Extract the (X, Y) coordinate from the center of the cell holding the provided text.  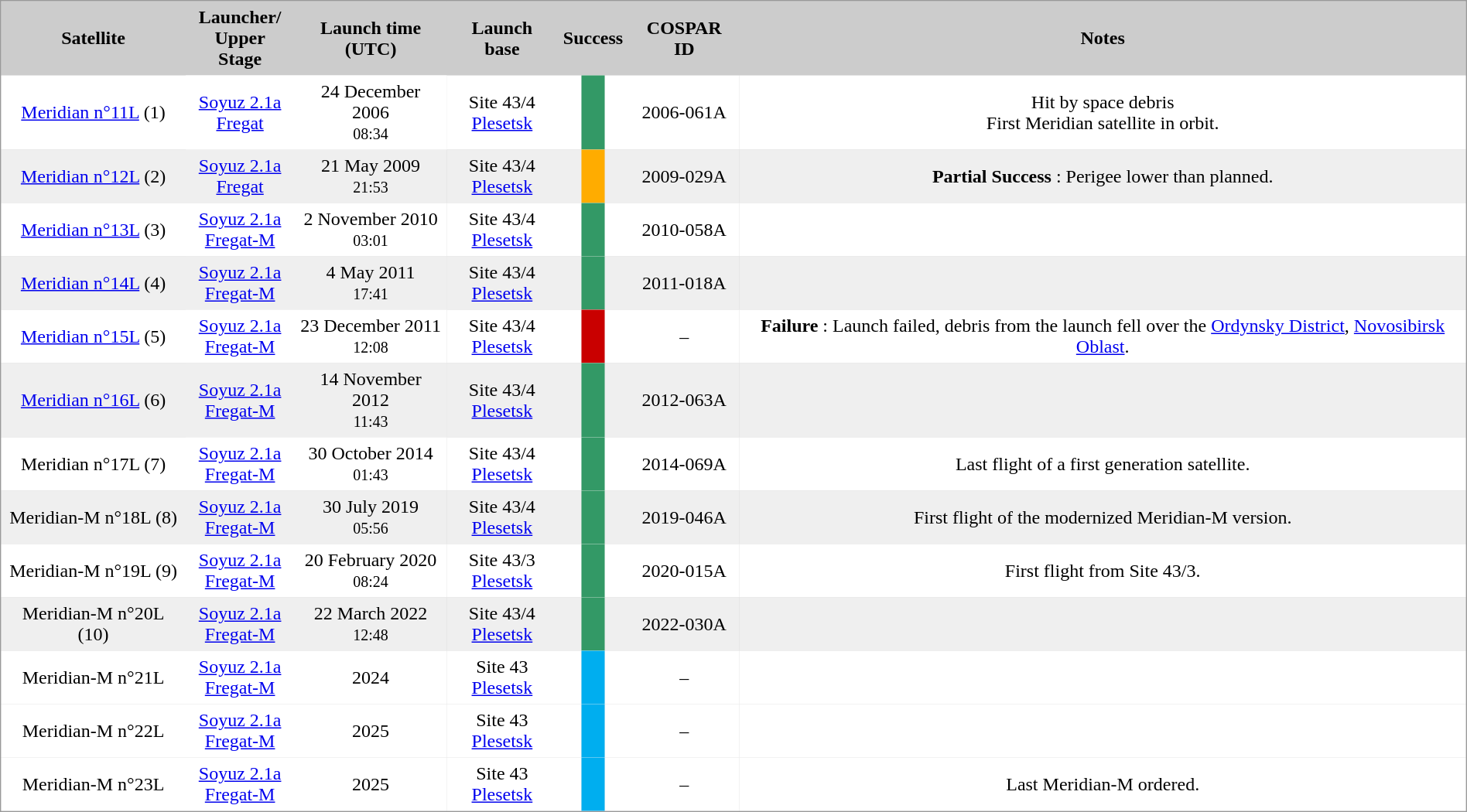
30 July 201905:56 (371, 517)
20 February 202008:24 (371, 571)
2024 (371, 677)
Notes (1103, 39)
2014-069A (684, 464)
21 May 200921:53 (371, 176)
Last Meridian-M ordered. (1103, 784)
23 December 201112:08 (371, 336)
Meridian n°17L (7) (94, 464)
30 October 201401:43 (371, 464)
Meridian n°16L (6) (94, 401)
Failure : Launch failed, debris from the launch fell over the Ordynsky District, Novosibirsk Oblast. (1103, 336)
Last flight of a first generation satellite. (1103, 464)
2012-063A (684, 401)
2009-029A (684, 176)
Meridian-M n°18L (8) (94, 517)
22 March 202212:48 (371, 623)
Launch time(UTC) (371, 39)
4 May 201117:41 (371, 283)
First flight from Site 43/3. (1103, 571)
2006-061A (684, 113)
Meridian n°12L (2) (94, 176)
Meridian-M n°23L (94, 784)
COSPAR ID (684, 39)
Satellite (94, 39)
Site 43/3Plesetsk (501, 571)
2010-058A (684, 229)
Meridian n°13L (3) (94, 229)
Meridian-M n°20L (10) (94, 623)
Meridian n°15L (5) (94, 336)
24 December 200608:34 (371, 113)
2020-015A (684, 571)
Partial Success : Perigee lower than planned. (1103, 176)
Meridian n°11L (1) (94, 113)
Launch base (501, 39)
First flight of the modernized Meridian-M version. (1103, 517)
2022-030A (684, 623)
Success (593, 39)
Meridian-M n°21L (94, 677)
2019-046A (684, 517)
Launcher/Upper Stage (240, 39)
Meridian n°14L (4) (94, 283)
2 November 201003:01 (371, 229)
14 November 201211:43 (371, 401)
2011-018A (684, 283)
Meridian-M n°22L (94, 730)
Meridian-M n°19L (9) (94, 571)
Hit by space debrisFirst Meridian satellite in orbit. (1103, 113)
